Identify which cell holds the provided text, then report its [X, Y] central coordinate. 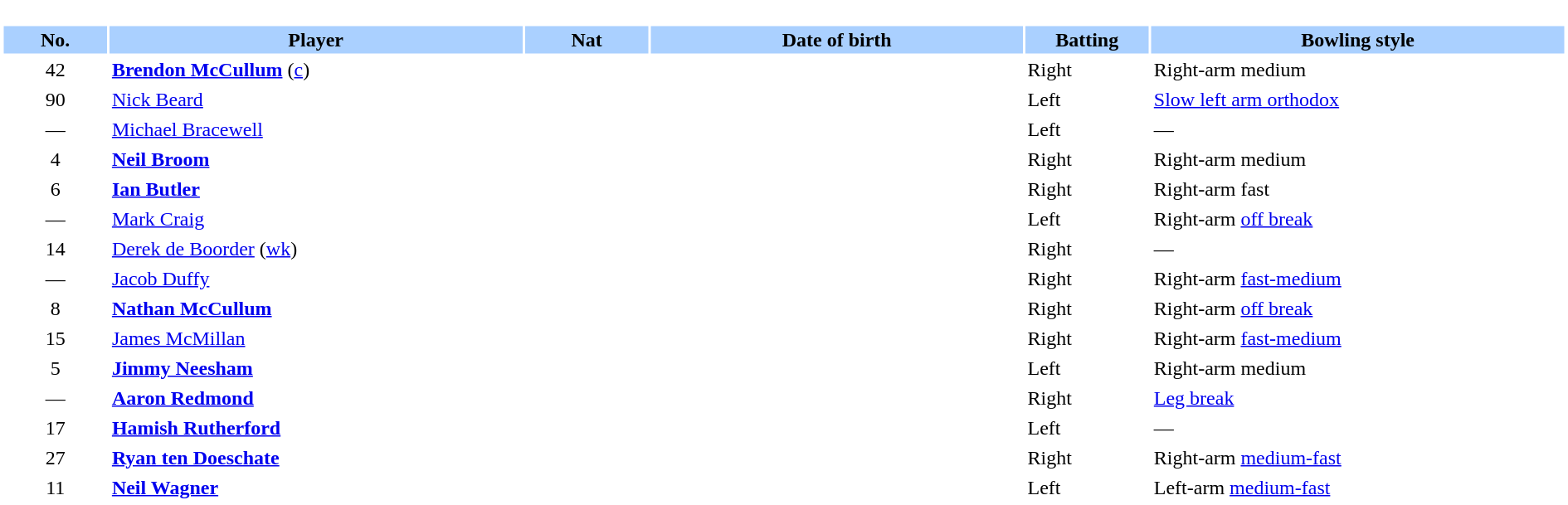
Left-arm medium-fast [1358, 488]
4 [55, 159]
Right-arm medium-fast [1358, 458]
Hamish Rutherford [316, 428]
Nat [586, 40]
8 [55, 308]
Leg break [1358, 398]
Jacob Duffy [316, 279]
Neil Wagner [316, 488]
Michael Bracewell [316, 129]
6 [55, 189]
Nick Beard [316, 100]
Brendon McCullum (c) [316, 70]
5 [55, 368]
14 [55, 249]
Batting [1087, 40]
15 [55, 338]
Ryan ten Doeschate [316, 458]
42 [55, 70]
27 [55, 458]
Nathan McCullum [316, 308]
Slow left arm orthodox [1358, 100]
90 [55, 100]
Mark Craig [316, 219]
17 [55, 428]
Bowling style [1358, 40]
Player [316, 40]
Aaron Redmond [316, 398]
Jimmy Neesham [316, 368]
Ian Butler [316, 189]
11 [55, 488]
James McMillan [316, 338]
Derek de Boorder (wk) [316, 249]
No. [55, 40]
Neil Broom [316, 159]
Date of birth [837, 40]
Right-arm fast [1358, 189]
